Output the (X, Y) coordinate of the center of the cell containing the given text.  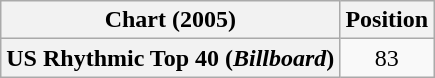
US Rhythmic Top 40 (Billboard) (170, 58)
Position (387, 20)
83 (387, 58)
Chart (2005) (170, 20)
